Scan for the cell matching the given text and deliver its [x, y] coordinate at center. 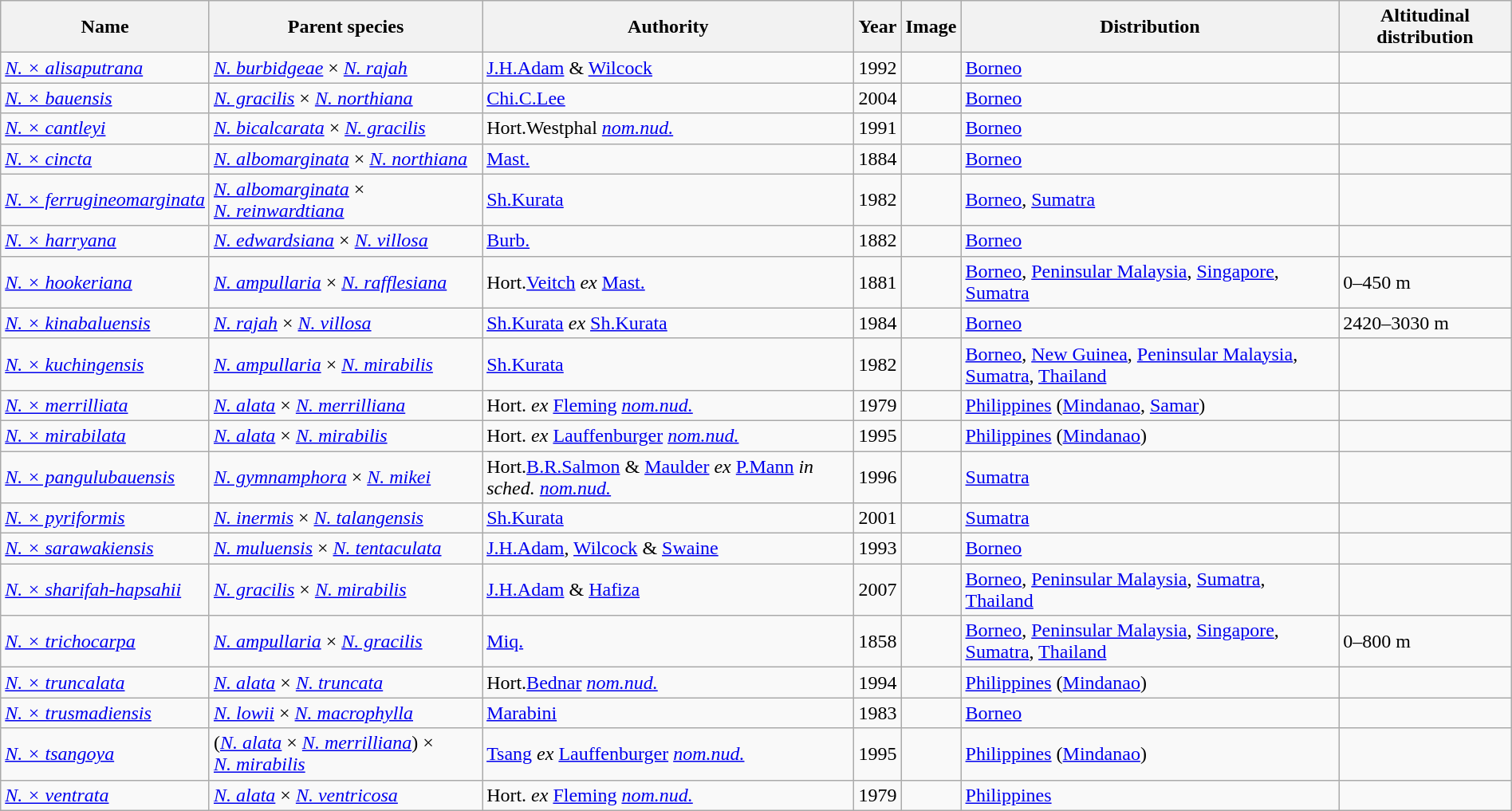
2007 [877, 590]
Authority [668, 27]
J.H.Adam, Wilcock & Swaine [668, 549]
N. × hookeriana [105, 282]
N. lowii × N. macrophylla [345, 713]
N. × ventrata [105, 795]
2004 [877, 98]
(N. alata × N. merrilliana) × N. mirabilis [345, 754]
1996 [877, 477]
N. × ferrugineomarginata [105, 199]
1994 [877, 683]
N. × kuchingensis [105, 364]
Borneo, Peninsular Malaysia, Sumatra, Thailand [1150, 590]
N. × trichocarpa [105, 641]
N. × truncalata [105, 683]
Mast. [668, 159]
Hort.Bednar nom.nud. [668, 683]
N. albomarginata × N. reinwardtiana [345, 199]
Hort.Veitch ex Mast. [668, 282]
N. gymnamphora × N. mikei [345, 477]
Burb. [668, 241]
N. × kinabaluensis [105, 323]
N. alata × N. merrilliana [345, 405]
1992 [877, 68]
Marabini [668, 713]
Year [877, 27]
N. × mirabilata [105, 435]
1858 [877, 641]
N. × pyriformis [105, 518]
N. × tsangoya [105, 754]
0–800 m [1425, 641]
2001 [877, 518]
1882 [877, 241]
Parent species [345, 27]
Borneo, Peninsular Malaysia, Singapore, Sumatra, Thailand [1150, 641]
Altitudinal distribution [1425, 27]
N. ampullaria × N. rafflesiana [345, 282]
N. × alisaputrana [105, 68]
N. alata × N. truncata [345, 683]
N. × bauensis [105, 98]
Philippines (Mindanao, Samar) [1150, 405]
Tsang ex Lauffenburger nom.nud. [668, 754]
N. × sharifah-hapsahii [105, 590]
Chi.C.Lee [668, 98]
N. × merrilliata [105, 405]
1984 [877, 323]
Distribution [1150, 27]
J.H.Adam & Wilcock [668, 68]
N. muluensis × N. tentaculata [345, 549]
Miq. [668, 641]
N. × sarawakiensis [105, 549]
1993 [877, 549]
N. edwardsiana × N. villosa [345, 241]
N. × cantleyi [105, 128]
N. × cincta [105, 159]
2420–3030 m [1425, 323]
N. rajah × N. villosa [345, 323]
N. alata × N. mirabilis [345, 435]
Hort. ex Lauffenburger nom.nud. [668, 435]
J.H.Adam & Hafiza [668, 590]
Name [105, 27]
Image [931, 27]
N. gracilis × N. northiana [345, 98]
N. ampullaria × N. gracilis [345, 641]
N. albomarginata × N. northiana [345, 159]
N. × pangulubauensis [105, 477]
N. × trusmadiensis [105, 713]
0–450 m [1425, 282]
1991 [877, 128]
Borneo, Sumatra [1150, 199]
N. inermis × N. talangensis [345, 518]
N. ampullaria × N. mirabilis [345, 364]
Borneo, New Guinea, Peninsular Malaysia, Sumatra, Thailand [1150, 364]
N. × harryana [105, 241]
N. alata × N. ventricosa [345, 795]
Borneo, Peninsular Malaysia, Singapore, Sumatra [1150, 282]
1983 [877, 713]
Philippines [1150, 795]
1884 [877, 159]
1881 [877, 282]
N. gracilis × N. mirabilis [345, 590]
N. burbidgeae × N. rajah [345, 68]
N. bicalcarata × N. gracilis [345, 128]
Hort.Westphal nom.nud. [668, 128]
Hort.B.R.Salmon & Maulder ex P.Mann in sched. nom.nud. [668, 477]
Sh.Kurata ex Sh.Kurata [668, 323]
